Pinpoint the cell where the given text exists, returning its (X, Y) midpoint coordinate. 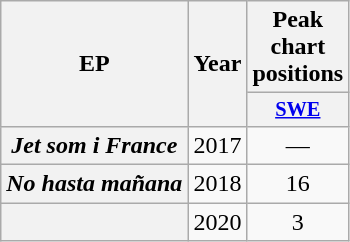
3 (298, 222)
2017 (218, 145)
Peak chart positions (298, 47)
EP (94, 64)
Year (218, 64)
Jet som i France (94, 145)
2018 (218, 184)
16 (298, 184)
SWE (298, 110)
2020 (218, 222)
No hasta mañana (94, 184)
— (298, 145)
